Pinpoint the cell where the given text exists, returning its [x, y] midpoint coordinate. 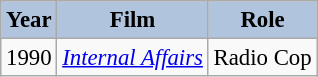
Internal Affairs [132, 58]
Year [29, 20]
1990 [29, 58]
Film [132, 20]
Radio Cop [262, 58]
Role [262, 20]
